Locate the cell with the specified text and output its (x, y) center coordinate. 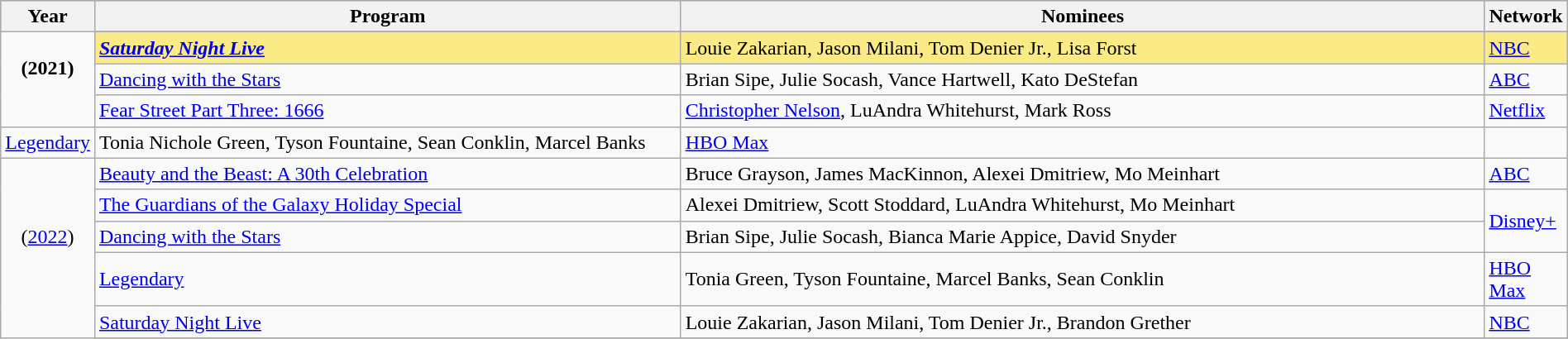
(2022) (48, 248)
Tonia Nichole Green, Tyson Fountaine, Sean Conklin, Marcel Banks (387, 142)
Program (387, 17)
Network (1526, 17)
Nominees (1083, 17)
Disney+ (1526, 221)
Bruce Grayson, James MacKinnon, Alexei Dmitriew, Mo Meinhart (1083, 174)
Brian Sipe, Julie Socash, Bianca Marie Appice, David Snyder (1083, 236)
Louie Zakarian, Jason Milani, Tom Denier Jr., Lisa Forst (1083, 48)
Beauty and the Beast: A 30th Celebration (387, 174)
Tonia Green, Tyson Fountaine, Marcel Banks, Sean Conklin (1083, 279)
Netflix (1526, 111)
Alexei Dmitriew, Scott Stoddard, LuAndra Whitehurst, Mo Meinhart (1083, 205)
Brian Sipe, Julie Socash, Vance Hartwell, Kato DeStefan (1083, 79)
Christopher Nelson, LuAndra Whitehurst, Mark Ross (1083, 111)
The Guardians of the Galaxy Holiday Special (387, 205)
Year (48, 17)
Louie Zakarian, Jason Milani, Tom Denier Jr., Brandon Grether (1083, 322)
(2021) (48, 79)
Fear Street Part Three: 1666 (387, 111)
